For the text-containing cell, return its midpoint in (x, y) coordinate format. 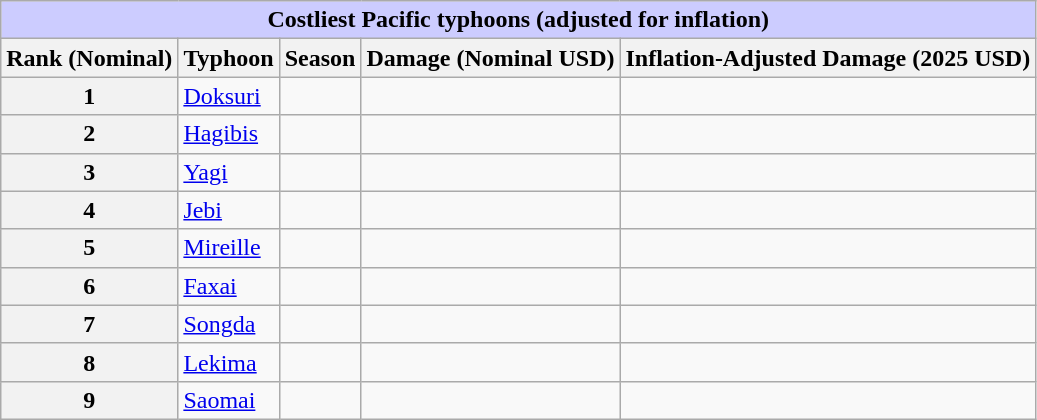
Costliest Pacific typhoons (adjusted for inflation) (518, 20)
Faxai (228, 286)
4 (90, 210)
8 (90, 362)
Damage (Nominal USD) (490, 58)
Yagi (228, 172)
Doksuri (228, 96)
Typhoon (228, 58)
1 (90, 96)
7 (90, 324)
Rank (Nominal) (90, 58)
Lekima (228, 362)
Songda (228, 324)
Hagibis (228, 134)
6 (90, 286)
Mireille (228, 248)
5 (90, 248)
Season (320, 58)
3 (90, 172)
Jebi (228, 210)
9 (90, 400)
2 (90, 134)
Saomai (228, 400)
Inflation-Adjusted Damage (2025 USD) (828, 58)
